Pinpoint the cell where the given text exists, returning its [X, Y] midpoint coordinate. 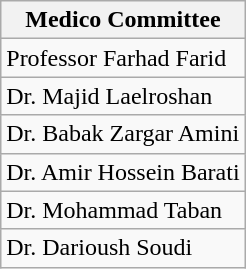
Dr. Darioush Soudi [123, 248]
Dr. Babak Zargar Amini [123, 134]
Dr. Majid Laelroshan [123, 96]
Professor Farhad Farid [123, 58]
Dr. Mohammad Taban [123, 210]
Medico Committee [123, 20]
Dr. Amir Hossein Barati [123, 172]
